Identify which cell holds the provided text, then report its [X, Y] central coordinate. 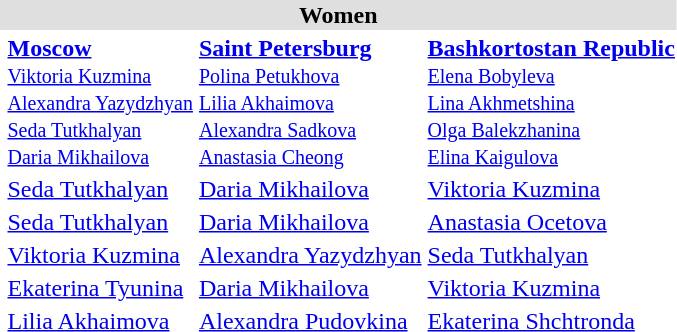
Ekaterina Tyunina [100, 288]
Alexandra Yazydzhyan [310, 255]
Women [338, 15]
Saint PetersburgPolina PetukhovaLilia AkhaimovaAlexandra SadkovaAnastasia Cheong [310, 102]
Bashkortostan RepublicElena BobylevaLina AkhmetshinaOlga BalekzhaninaElina Kaigulova [551, 102]
MoscowViktoria KuzminaAlexandra YazydzhyanSeda TutkhalyanDaria Mikhailova [100, 102]
Anastasia Ocetova [551, 222]
